Return the [x, y] coordinate for the center point of the cell that contains the specified text.  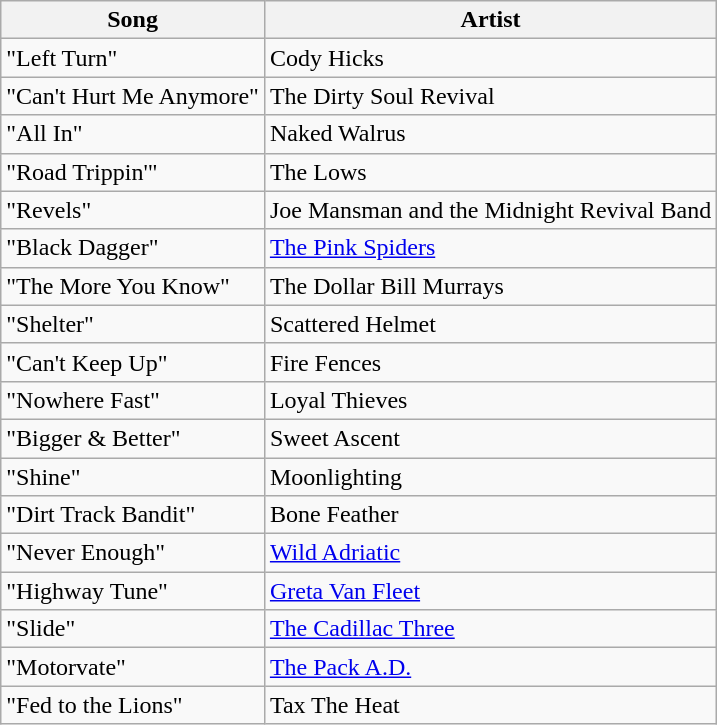
"Road Trippin'" [133, 172]
Fire Fences [490, 362]
Greta Van Fleet [490, 591]
"Fed to the Lions" [133, 705]
Loyal Thieves [490, 400]
Tax The Heat [490, 705]
"Left Turn" [133, 58]
"Bigger & Better" [133, 438]
"Revels" [133, 210]
Bone Feather [490, 515]
"The More You Know" [133, 286]
Joe Mansman and the Midnight Revival Band [490, 210]
"Shine" [133, 477]
Scattered Helmet [490, 324]
The Dollar Bill Murrays [490, 286]
Artist [490, 20]
The Cadillac Three [490, 629]
The Lows [490, 172]
"Nowhere Fast" [133, 400]
Song [133, 20]
"Black Dagger" [133, 248]
"Slide" [133, 629]
"Dirt Track Bandit" [133, 515]
Naked Walrus [490, 134]
"Can't Hurt Me Anymore" [133, 96]
"Motorvate" [133, 667]
The Pink Spiders [490, 248]
Sweet Ascent [490, 438]
"All In" [133, 134]
The Pack A.D. [490, 667]
Cody Hicks [490, 58]
Wild Adriatic [490, 553]
"Never Enough" [133, 553]
Moonlighting [490, 477]
"Can't Keep Up" [133, 362]
The Dirty Soul Revival [490, 96]
"Highway Tune" [133, 591]
"Shelter" [133, 324]
